Return the [X, Y] coordinate for the center point of the cell that contains the specified text.  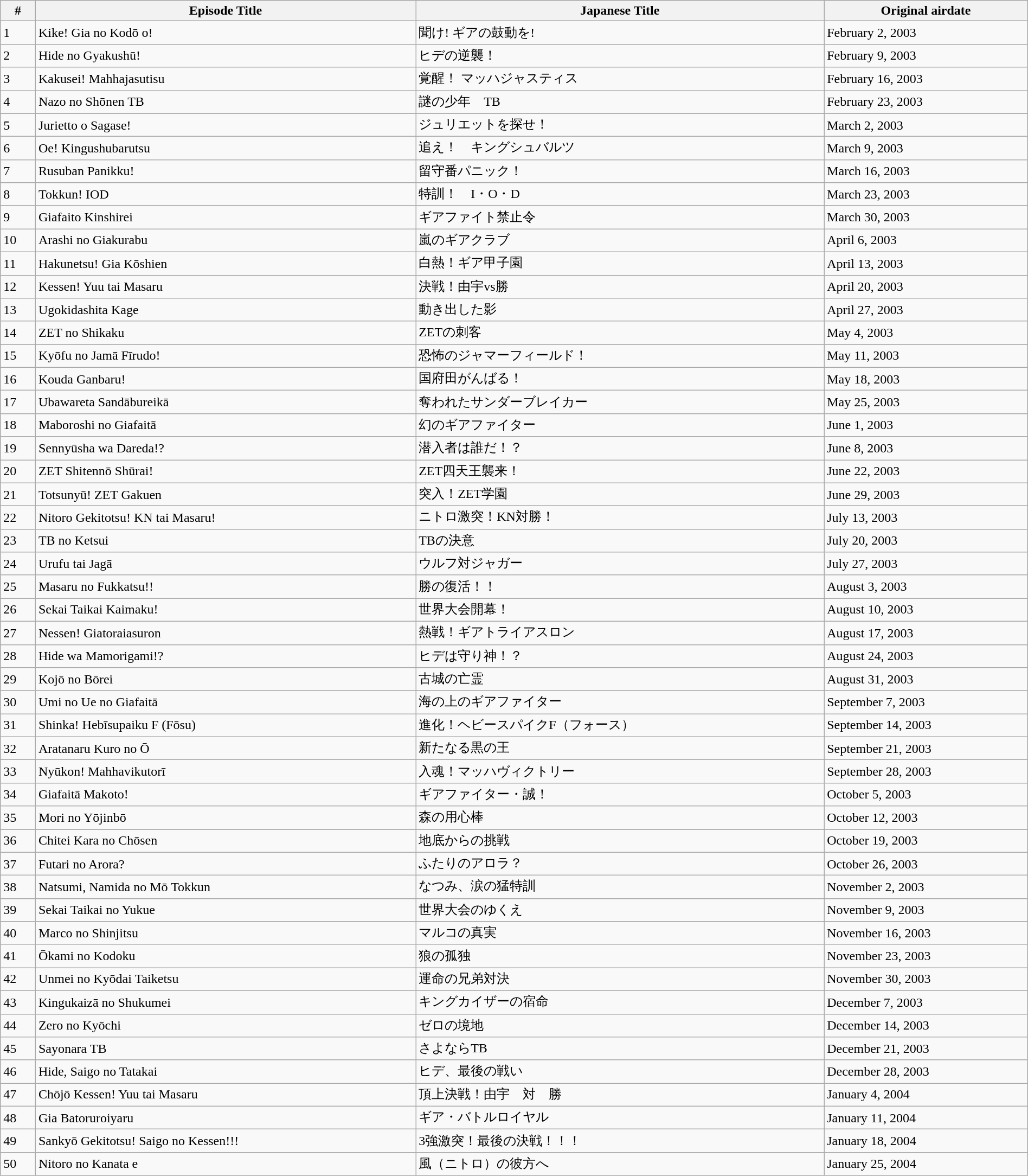
Gia Batoruroiyaru [226, 1117]
28 [18, 656]
Sayonara TB [226, 1049]
世界大会開幕！ [620, 610]
15 [18, 356]
October 26, 2003 [926, 864]
狼の孤独 [620, 956]
ZET no Shikaku [226, 333]
Jurietto o Sagase! [226, 125]
マルコの真実 [620, 933]
42 [18, 980]
May 18, 2003 [926, 379]
運命の兄弟対決 [620, 980]
June 1, 2003 [926, 425]
39 [18, 910]
November 30, 2003 [926, 980]
ZET四天王襲来！ [620, 472]
3 [18, 79]
Sekai Taikai Kaimaku! [226, 610]
18 [18, 425]
キングカイザーの宿命 [620, 1002]
April 20, 2003 [926, 286]
Urufu tai Jagā [226, 564]
Kouda Ganbaru! [226, 379]
May 4, 2003 [926, 333]
October 12, 2003 [926, 818]
February 16, 2003 [926, 79]
Futari no Arora? [226, 864]
25 [18, 587]
August 24, 2003 [926, 656]
進化！ヘビースパイクF（フォース） [620, 726]
40 [18, 933]
5 [18, 125]
January 18, 2004 [926, 1141]
22 [18, 517]
April 13, 2003 [926, 264]
Oe! Kingushubarutsu [226, 149]
潜入者は誰だ！？ [620, 448]
# [18, 11]
Umi no Ue no Giafaitā [226, 702]
世界大会のゆくえ [620, 910]
Chitei Kara no Chōsen [226, 841]
March 30, 2003 [926, 217]
August 3, 2003 [926, 587]
Nessen! Giatoraiasuron [226, 632]
地底からの挑戦 [620, 841]
7 [18, 171]
July 13, 2003 [926, 517]
動き出した影 [620, 310]
8 [18, 194]
35 [18, 818]
突入！ZET学園 [620, 495]
なつみ、涙の猛特訓 [620, 887]
Arashi no Giakurabu [226, 241]
16 [18, 379]
Chōjō Kessen! Yuu tai Masaru [226, 1095]
Natsumi, Namida no Mō Tokkun [226, 887]
37 [18, 864]
Aratanaru Kuro no Ō [226, 749]
July 20, 2003 [926, 540]
44 [18, 1025]
Nitoro Gekitotsu! KN tai Masaru! [226, 517]
32 [18, 749]
留守番パニック！ [620, 171]
14 [18, 333]
ZET Shitennō Shūrai! [226, 472]
January 25, 2004 [926, 1164]
TBの決意 [620, 540]
4 [18, 102]
September 14, 2003 [926, 726]
Tokkun! IOD [226, 194]
February 9, 2003 [926, 55]
Nitoro no Kanata e [226, 1164]
海の上のギアファイター [620, 702]
Marco no Shinjitsu [226, 933]
ふたりのアロラ？ [620, 864]
Japanese Title [620, 11]
May 11, 2003 [926, 356]
45 [18, 1049]
Episode Title [226, 11]
Zero no Kyōchi [226, 1025]
June 22, 2003 [926, 472]
December 7, 2003 [926, 1002]
2 [18, 55]
Kyōfu no Jamā Fīrudo! [226, 356]
聞け! ギアの鼓動を! [620, 33]
December 21, 2003 [926, 1049]
Shinka! Hebīsupaiku F (Fōsu) [226, 726]
20 [18, 472]
頂上決戦！由宇 対 勝 [620, 1095]
33 [18, 771]
26 [18, 610]
34 [18, 794]
特訓！ I・O・D [620, 194]
奪われたサンダーブレイカー [620, 402]
June 8, 2003 [926, 448]
October 19, 2003 [926, 841]
November 23, 2003 [926, 956]
12 [18, 286]
Kike! Gia no Kodō o! [226, 33]
6 [18, 149]
47 [18, 1095]
恐怖のジャマーフィールド！ [620, 356]
24 [18, 564]
November 16, 2003 [926, 933]
ZETの刺客 [620, 333]
36 [18, 841]
追え！ キングシュバルツ [620, 149]
覚醒！ マッハジャスティス [620, 79]
ヒデは守り神！？ [620, 656]
TB no Ketsui [226, 540]
46 [18, 1072]
April 27, 2003 [926, 310]
ギア・バトルロイヤル [620, 1117]
Totsunyū! ZET Gakuen [226, 495]
3強激突！最後の決戦！！！ [620, 1141]
白熱！ギア甲子園 [620, 264]
July 27, 2003 [926, 564]
勝の復活！！ [620, 587]
ジュリエットを探せ！ [620, 125]
ギアファイター・誠！ [620, 794]
Giafaitā Makoto! [226, 794]
June 29, 2003 [926, 495]
50 [18, 1164]
Rusuban Panikku! [226, 171]
Kessen! Yuu tai Masaru [226, 286]
January 4, 2004 [926, 1095]
29 [18, 679]
November 2, 2003 [926, 887]
嵐のギアクラブ [620, 241]
30 [18, 702]
熱戦！ギアトライアスロン [620, 632]
Sekai Taikai no Yukue [226, 910]
幻のギアファイター [620, 425]
November 9, 2003 [926, 910]
Masaru no Fukkatsu!! [226, 587]
11 [18, 264]
August 17, 2003 [926, 632]
森の用心棒 [620, 818]
21 [18, 495]
September 7, 2003 [926, 702]
19 [18, 448]
49 [18, 1141]
新たなる黒の王 [620, 749]
May 25, 2003 [926, 402]
Hide, Saigo no Tatakai [226, 1072]
Ōkami no Kodoku [226, 956]
Nazo no Shōnen TB [226, 102]
9 [18, 217]
Hide wa Mamorigami!? [226, 656]
December 28, 2003 [926, 1072]
August 10, 2003 [926, 610]
10 [18, 241]
13 [18, 310]
August 31, 2003 [926, 679]
風（ニトロ）の彼方へ [620, 1164]
38 [18, 887]
September 28, 2003 [926, 771]
Ubawareta Sandābureikā [226, 402]
Kakusei! Mahhajasutisu [226, 79]
Maboroshi no Giafaitā [226, 425]
March 16, 2003 [926, 171]
September 21, 2003 [926, 749]
Sankyō Gekitotsu! Saigo no Kessen!!! [226, 1141]
Hakunetsu! Gia Kōshien [226, 264]
ウルフ対ジャガー [620, 564]
April 6, 2003 [926, 241]
23 [18, 540]
43 [18, 1002]
国府田がんばる！ [620, 379]
March 23, 2003 [926, 194]
入魂！マッハヴィクトリー [620, 771]
Kingukaizā no Shukumei [226, 1002]
Sennyūsha wa Dareda!? [226, 448]
ギアファイト禁止令 [620, 217]
1 [18, 33]
27 [18, 632]
Nyūkon! Mahhavikutorī [226, 771]
48 [18, 1117]
17 [18, 402]
ニトロ激突！KN対勝！ [620, 517]
Unmei no Kyōdai Taiketsu [226, 980]
December 14, 2003 [926, 1025]
Kojō no Bōrei [226, 679]
October 5, 2003 [926, 794]
March 9, 2003 [926, 149]
41 [18, 956]
ゼロの境地 [620, 1025]
31 [18, 726]
Original airdate [926, 11]
Hide no Gyakushū! [226, 55]
ヒデの逆襲！ [620, 55]
さよならTB [620, 1049]
Ugokidashita Kage [226, 310]
古城の亡霊 [620, 679]
ヒデ、最後の戦い [620, 1072]
決戦！由宇vs勝 [620, 286]
February 23, 2003 [926, 102]
March 2, 2003 [926, 125]
January 11, 2004 [926, 1117]
February 2, 2003 [926, 33]
Giafaito Kinshirei [226, 217]
謎の少年 TB [620, 102]
Mori no Yōjinbō [226, 818]
